Output the (x, y) coordinate of the center of the cell containing the given text.  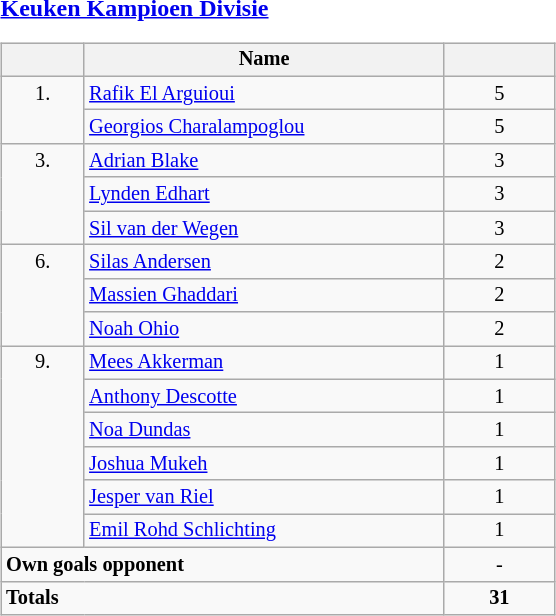
Totals (222, 598)
- (500, 564)
6. (42, 296)
Sil van der Wegen (264, 228)
Joshua Mukeh (264, 464)
Georgios Charalampoglou (264, 127)
Lynden Edhart (264, 194)
Emil Rohd Schlichting (264, 531)
1. (42, 110)
31 (500, 598)
Rafik El Arguioui (264, 93)
3. (42, 194)
9. (42, 447)
Noa Dundas (264, 430)
Anthony Descotte (264, 396)
Own goals opponent (222, 564)
Massien Ghaddari (264, 295)
Silas Andersen (264, 262)
Adrian Blake (264, 161)
Jesper van Riel (264, 497)
Name (264, 60)
Noah Ohio (264, 329)
Mees Akkerman (264, 363)
